For the text-containing cell, return its midpoint in (X, Y) coordinate format. 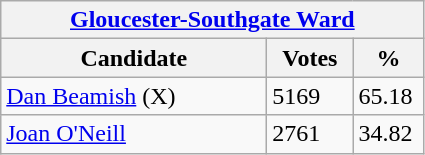
5169 (310, 96)
Joan O'Neill (134, 134)
Candidate (134, 58)
Gloucester-Southgate Ward (212, 20)
2761 (310, 134)
Votes (310, 58)
% (388, 58)
Dan Beamish (X) (134, 96)
65.18 (388, 96)
34.82 (388, 134)
